From the cell containing the given text, extract its center point as (x, y) coordinate. 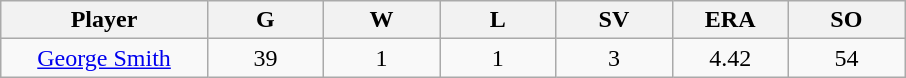
39 (265, 58)
SO (846, 20)
ERA (730, 20)
SV (614, 20)
3 (614, 58)
L (498, 20)
Player (104, 20)
54 (846, 58)
G (265, 20)
4.42 (730, 58)
George Smith (104, 58)
W (382, 20)
